Find where the given text appears and provide that cell's center as [x, y] coordinate. 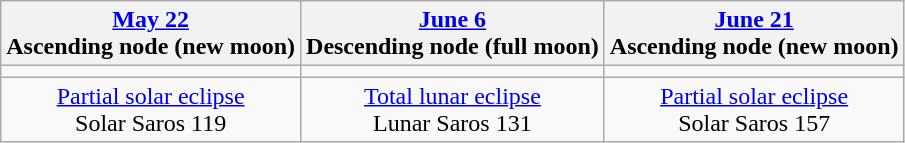
May 22Ascending node (new moon) [151, 34]
June 6Descending node (full moon) [453, 34]
June 21Ascending node (new moon) [754, 34]
Total lunar eclipseLunar Saros 131 [453, 110]
Partial solar eclipseSolar Saros 119 [151, 110]
Partial solar eclipseSolar Saros 157 [754, 110]
